Determine the (x, y) coordinate at the center of the cell enclosing the given text.  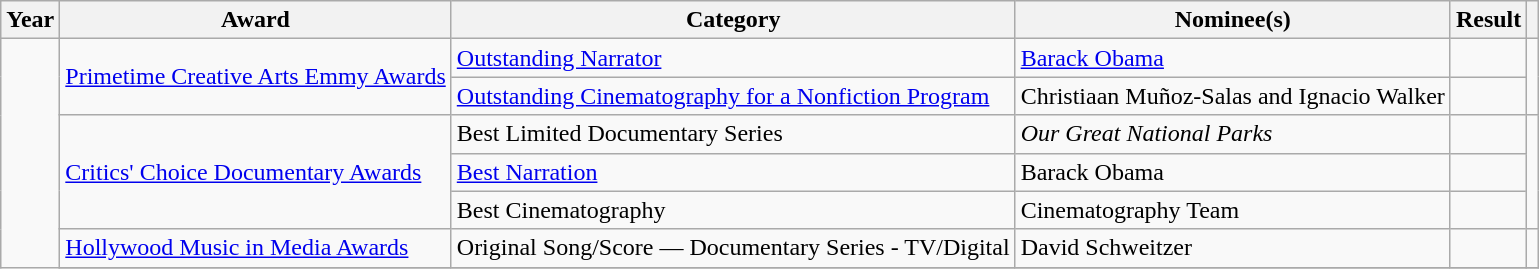
Christiaan Muñoz-Salas and Ignacio Walker (1232, 96)
Best Cinematography (733, 210)
Outstanding Narrator (733, 58)
Year (30, 20)
Our Great National Parks (1232, 134)
Primetime Creative Arts Emmy Awards (256, 77)
Best Limited Documentary Series (733, 134)
Hollywood Music in Media Awards (256, 248)
Category (733, 20)
Outstanding Cinematography for a Nonfiction Program (733, 96)
Original Song/Score — Documentary Series - TV/Digital (733, 248)
Cinematography Team (1232, 210)
Result (1488, 20)
David Schweitzer (1232, 248)
Best Narration (733, 172)
Award (256, 20)
Nominee(s) (1232, 20)
Critics' Choice Documentary Awards (256, 172)
